Detect which cell encompasses the target text, then output its [x, y] center coordinate. 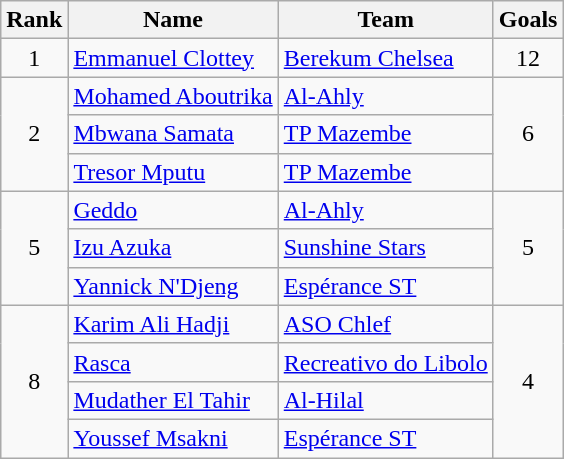
Team [386, 20]
Yannick N'Djeng [173, 286]
Mudather El Tahir [173, 400]
8 [34, 381]
Name [173, 20]
Goals [528, 20]
Al-Hilal [386, 400]
2 [34, 134]
Mbwana Samata [173, 134]
Tresor Mputu [173, 172]
6 [528, 134]
Berekum Chelsea [386, 58]
Izu Azuka [173, 248]
Youssef Msakni [173, 438]
Rasca [173, 362]
Recreativo do Libolo [386, 362]
Geddo [173, 210]
Sunshine Stars [386, 248]
Mohamed Aboutrika [173, 96]
Karim Ali Hadji [173, 324]
ASO Chlef [386, 324]
1 [34, 58]
Emmanuel Clottey [173, 58]
Rank [34, 20]
12 [528, 58]
4 [528, 381]
